Provide the (X, Y) coordinate of the cell's center where the given text is located.  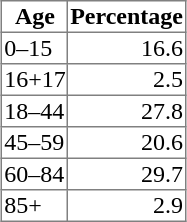
0–15 (35, 48)
20.6 (126, 143)
16+17 (35, 80)
60–84 (35, 174)
85+ (35, 206)
27.8 (126, 111)
45–59 (35, 143)
Percentage (126, 17)
2.5 (126, 80)
16.6 (126, 48)
29.7 (126, 174)
2.9 (126, 206)
Age (35, 17)
18–44 (35, 111)
